Locate the cell with the specified text and output its [x, y] center coordinate. 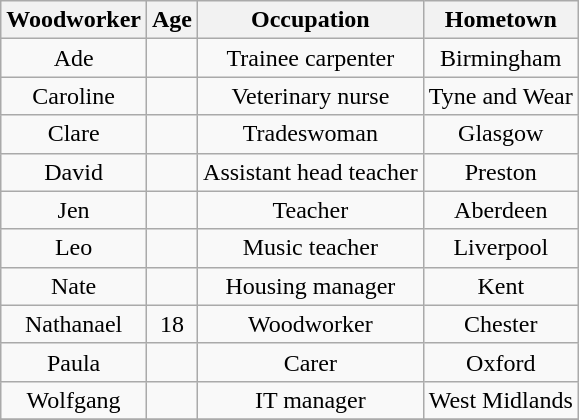
Clare [74, 134]
Housing manager [311, 286]
Birmingham [500, 58]
Nate [74, 286]
Nathanael [74, 324]
Teacher [311, 210]
Kent [500, 286]
Music teacher [311, 248]
Ade [74, 58]
Chester [500, 324]
West Midlands [500, 400]
David [74, 172]
IT manager [311, 400]
Tyne and Wear [500, 96]
Carer [311, 362]
Hometown [500, 20]
Age [172, 20]
Assistant head teacher [311, 172]
Aberdeen [500, 210]
Jen [74, 210]
Preston [500, 172]
Veterinary nurse [311, 96]
18 [172, 324]
Paula [74, 362]
Wolfgang [74, 400]
Occupation [311, 20]
Liverpool [500, 248]
Leo [74, 248]
Oxford [500, 362]
Tradeswoman [311, 134]
Caroline [74, 96]
Glasgow [500, 134]
Trainee carpenter [311, 58]
